From the cell containing the given text, extract its center point as [x, y] coordinate. 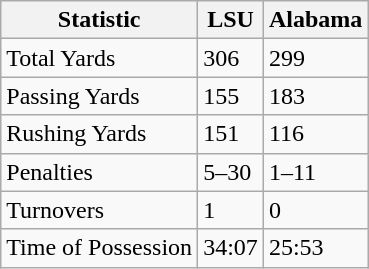
183 [315, 96]
25:53 [315, 248]
151 [231, 134]
1–11 [315, 172]
306 [231, 58]
34:07 [231, 248]
155 [231, 96]
Penalties [100, 172]
0 [315, 210]
Passing Yards [100, 96]
LSU [231, 20]
Time of Possession [100, 248]
Turnovers [100, 210]
Statistic [100, 20]
299 [315, 58]
Alabama [315, 20]
1 [231, 210]
5–30 [231, 172]
Rushing Yards [100, 134]
116 [315, 134]
Total Yards [100, 58]
